Detect which cell encompasses the target text, then output its [X, Y] center coordinate. 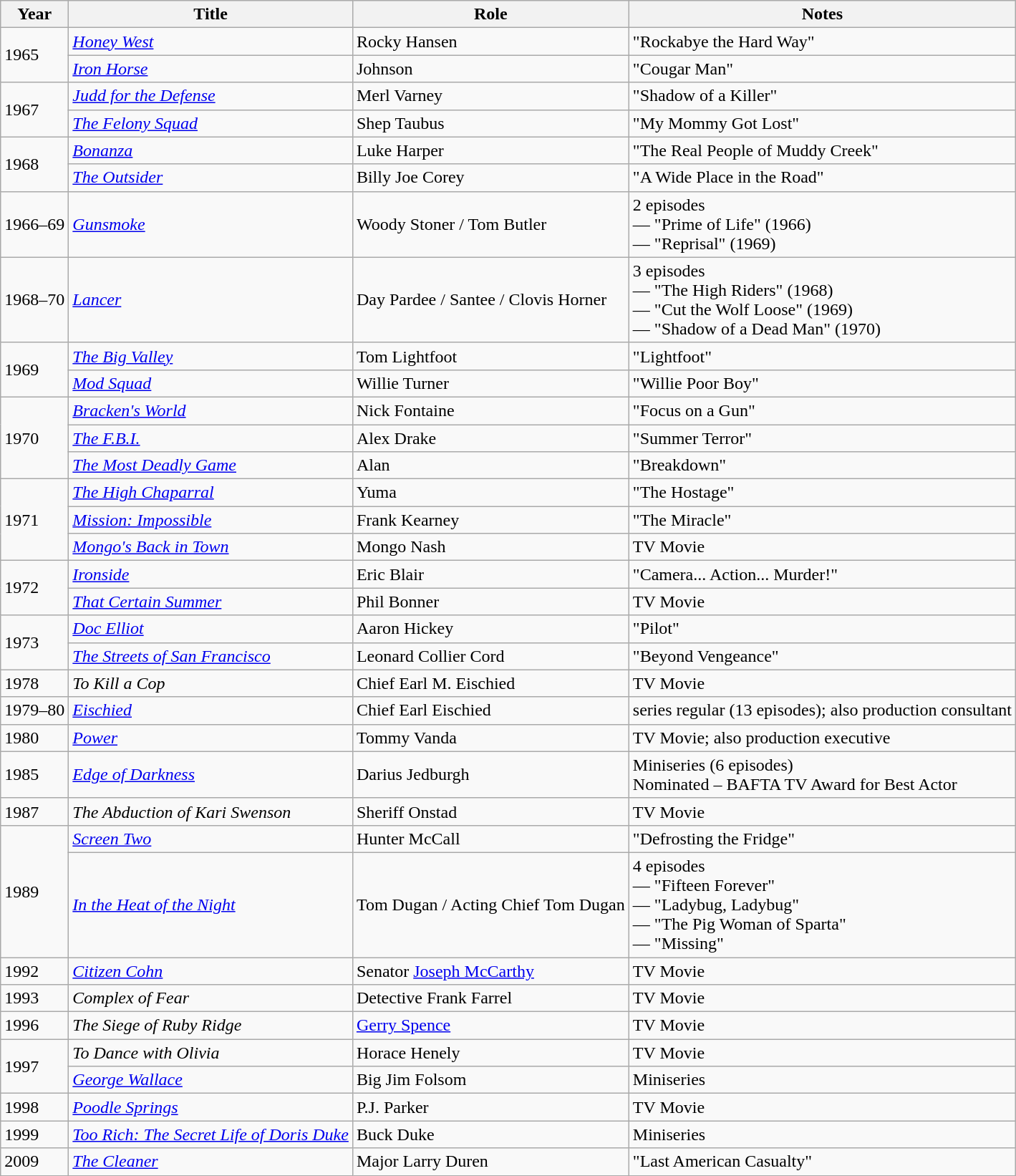
Citizen Cohn [211, 970]
Hunter McCall [490, 839]
Miniseries (6 episodes)Nominated – BAFTA TV Award for Best Actor [822, 775]
1965 [34, 55]
2 episodes— "Prime of Life" (1966)— "Reprisal" (1969) [822, 224]
Aaron Hickey [490, 629]
"My Mommy Got Lost" [822, 123]
Mission: Impossible [211, 520]
To Kill a Cop [211, 683]
Senator Joseph McCarthy [490, 970]
Honey West [211, 42]
1997 [34, 1066]
"The Hostage" [822, 493]
1969 [34, 370]
That Certain Summer [211, 602]
Horace Henely [490, 1053]
"The Real People of Muddy Creek" [822, 150]
Edge of Darkness [211, 775]
The Abduction of Kari Swenson [211, 811]
Complex of Fear [211, 998]
Role [490, 14]
Eric Blair [490, 574]
Power [211, 738]
2009 [34, 1162]
The F.B.I. [211, 438]
Gerry Spence [490, 1026]
The Cleaner [211, 1162]
Chief Earl M. Eischied [490, 683]
1979–80 [34, 710]
TV Movie; also production executive [822, 738]
"A Wide Place in the Road" [822, 178]
Sheriff Onstad [490, 811]
"Summer Terror" [822, 438]
Willie Turner [490, 383]
Year [34, 14]
Frank Kearney [490, 520]
Bracken's World [211, 410]
1992 [34, 970]
Johnson [490, 69]
"Beyond Vengeance" [822, 656]
P.J. Parker [490, 1107]
1972 [34, 588]
1968–70 [34, 299]
Alan [490, 466]
Detective Frank Farrel [490, 998]
Nick Fontaine [490, 410]
1996 [34, 1026]
Notes [822, 14]
"Lightfoot" [822, 356]
Yuma [490, 493]
"Camera... Action... Murder!" [822, 574]
Gunsmoke [211, 224]
3 episodes— "The High Riders" (1968)— "Cut the Wolf Loose" (1969)— "Shadow of a Dead Man" (1970) [822, 299]
Darius Jedburgh [490, 775]
The Streets of San Francisco [211, 656]
"Breakdown" [822, 466]
1980 [34, 738]
Phil Bonner [490, 602]
Too Rich: The Secret Life of Doris Duke [211, 1134]
To Dance with Olivia [211, 1053]
"Cougar Man" [822, 69]
1970 [34, 438]
The Big Valley [211, 356]
The Felony Squad [211, 123]
1999 [34, 1134]
Billy Joe Corey [490, 178]
1989 [34, 891]
Merl Varney [490, 96]
Screen Two [211, 839]
Iron Horse [211, 69]
Buck Duke [490, 1134]
Eischied [211, 710]
"Rockabye the Hard Way" [822, 42]
Lancer [211, 299]
Tom Lightfoot [490, 356]
Mongo Nash [490, 547]
series regular (13 episodes); also production consultant [822, 710]
Judd for the Defense [211, 96]
1967 [34, 110]
Ironside [211, 574]
"Focus on a Gun" [822, 410]
Shep Taubus [490, 123]
George Wallace [211, 1080]
Doc Elliot [211, 629]
Title [211, 14]
1966–69 [34, 224]
Day Pardee / Santee / Clovis Horner [490, 299]
Rocky Hansen [490, 42]
In the Heat of the Night [211, 905]
The Siege of Ruby Ridge [211, 1026]
1978 [34, 683]
Woody Stoner / Tom Butler [490, 224]
"The Miracle" [822, 520]
Mod Squad [211, 383]
Bonanza [211, 150]
Mongo's Back in Town [211, 547]
1998 [34, 1107]
1987 [34, 811]
The High Chaparral [211, 493]
Luke Harper [490, 150]
Big Jim Folsom [490, 1080]
4 episodes— "Fifteen Forever"— "Ladybug, Ladybug"— "The Pig Woman of Sparta"— "Missing" [822, 905]
1985 [34, 775]
Tommy Vanda [490, 738]
"Willie Poor Boy" [822, 383]
Chief Earl Eischied [490, 710]
1968 [34, 164]
Leonard Collier Cord [490, 656]
1973 [34, 642]
1971 [34, 520]
The Outsider [211, 178]
"Pilot" [822, 629]
Poodle Springs [211, 1107]
The Most Deadly Game [211, 466]
1993 [34, 998]
"Defrosting the Fridge" [822, 839]
"Shadow of a Killer" [822, 96]
Major Larry Duren [490, 1162]
"Last American Casualty" [822, 1162]
Tom Dugan / Acting Chief Tom Dugan [490, 905]
Alex Drake [490, 438]
